Extract the (x, y) coordinate from the center of the cell holding the provided text.  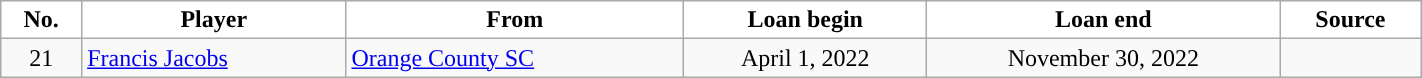
Source (1351, 20)
November 30, 2022 (1104, 58)
From (515, 20)
Loan end (1104, 20)
Orange County SC (515, 58)
Loan begin (806, 20)
Francis Jacobs (214, 58)
Player (214, 20)
No. (42, 20)
21 (42, 58)
April 1, 2022 (806, 58)
